Output the [x, y] coordinate of the center of the cell containing the given text.  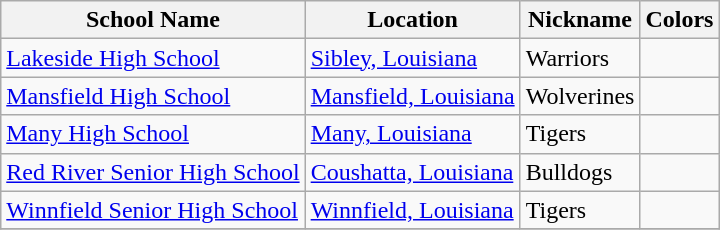
Winnfield Senior High School [153, 210]
Wolverines [580, 96]
Colors [680, 20]
Lakeside High School [153, 58]
Warriors [580, 58]
Many, Louisiana [412, 134]
Winnfield, Louisiana [412, 210]
Mansfield High School [153, 96]
Sibley, Louisiana [412, 58]
Many High School [153, 134]
Location [412, 20]
Bulldogs [580, 172]
Coushatta, Louisiana [412, 172]
Nickname [580, 20]
School Name [153, 20]
Red River Senior High School [153, 172]
Mansfield, Louisiana [412, 96]
